Locate the cell with the specified text and output its (x, y) center coordinate. 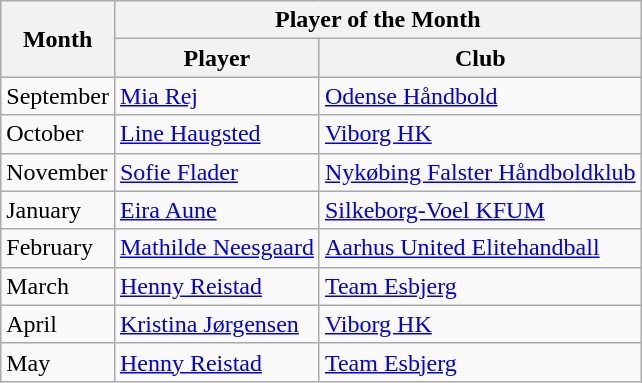
Month (58, 39)
Mia Rej (216, 96)
Club (480, 58)
Aarhus United Elitehandball (480, 248)
Player (216, 58)
May (58, 362)
Line Haugsted (216, 134)
Player of the Month (378, 20)
October (58, 134)
Odense Håndbold (480, 96)
January (58, 210)
Sofie Flader (216, 172)
April (58, 324)
March (58, 286)
Kristina Jørgensen (216, 324)
February (58, 248)
Mathilde Neesgaard (216, 248)
Nykøbing Falster Håndboldklub (480, 172)
September (58, 96)
Eira Aune (216, 210)
Silkeborg-Voel KFUM (480, 210)
November (58, 172)
